Find where the given text appears and provide that cell's center as (x, y) coordinate. 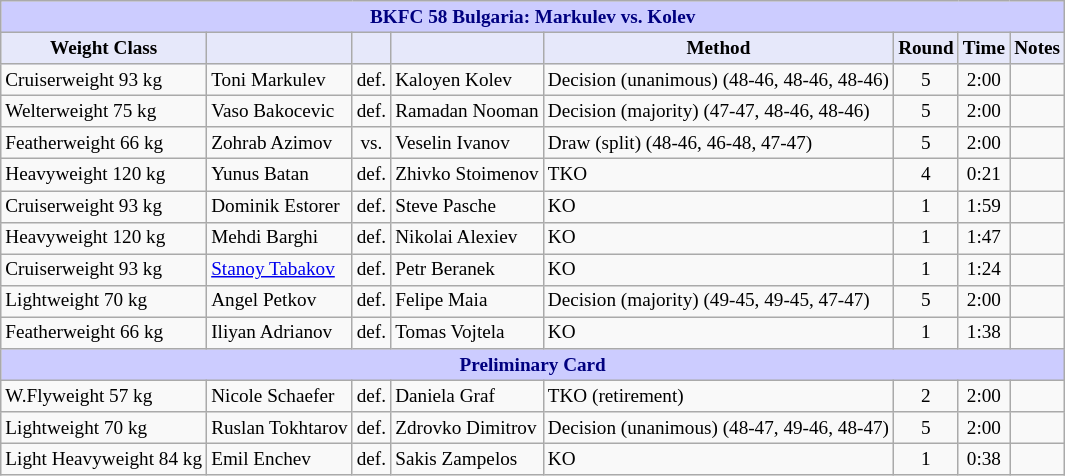
Tomas Vojtela (468, 333)
Decision (majority) (49-45, 49-45, 47-47) (718, 301)
Mehdi Barghi (280, 238)
Dominik Estorer (280, 206)
Weight Class (104, 48)
1:47 (984, 238)
Petr Beranek (468, 270)
Nicole Schaefer (280, 396)
Time (984, 48)
Veselin Ivanov (468, 143)
Kaloyen Kolev (468, 80)
Iliyan Adrianov (280, 333)
Light Heavyweight 84 kg (104, 460)
Decision (unanimous) (48-46, 48-46, 48-46) (718, 80)
Draw (split) (48-46, 46-48, 47-47) (718, 143)
Stanoy Tabakov (280, 270)
0:21 (984, 175)
Preliminary Card (533, 365)
Zdrovko Dimitrov (468, 428)
1:38 (984, 333)
Ramadan Nooman (468, 111)
Zohrab Azimov (280, 143)
Daniela Graf (468, 396)
Nikolai Alexiev (468, 238)
Vaso Bakocevic (280, 111)
Ruslan Tokhtarov (280, 428)
Welterweight 75 kg (104, 111)
Round (926, 48)
1:59 (984, 206)
Method (718, 48)
TKO (retirement) (718, 396)
Felipe Maia (468, 301)
W.Flyweight 57 kg (104, 396)
4 (926, 175)
Zhivko Stoimenov (468, 175)
Decision (unanimous) (48-47, 49-46, 48-47) (718, 428)
Yunus Batan (280, 175)
Notes (1038, 48)
vs. (371, 143)
2 (926, 396)
Decision (majority) (47-47, 48-46, 48-46) (718, 111)
TKO (718, 175)
Toni Markulev (280, 80)
1:24 (984, 270)
Sakis Zampelos (468, 460)
0:38 (984, 460)
Steve Pasche (468, 206)
Angel Petkov (280, 301)
BKFC 58 Bulgaria: Markulev vs. Kolev (533, 17)
Emil Enchev (280, 460)
